From the cell containing the given text, extract its center point as [x, y] coordinate. 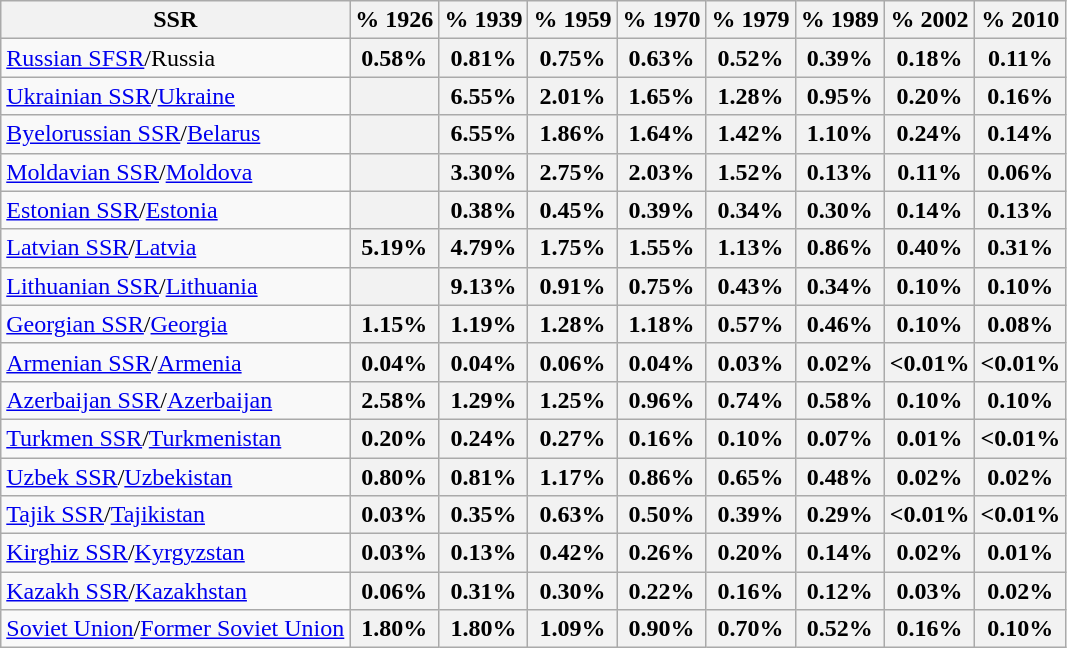
1.10% [840, 134]
0.08% [1020, 324]
0.29% [840, 515]
1.19% [484, 324]
Lithuanian SSR/Lithuania [176, 286]
% 2002 [930, 20]
9.13% [484, 286]
0.80% [394, 477]
1.65% [662, 96]
Russian SFSR/Russia [176, 58]
% 1926 [394, 20]
1.55% [662, 248]
0.26% [662, 553]
0.42% [572, 553]
% 1939 [484, 20]
1.42% [750, 134]
Uzbek SSR/Uzbekistan [176, 477]
% 1959 [572, 20]
0.43% [750, 286]
3.30% [484, 172]
SSR [176, 20]
4.79% [484, 248]
Azerbaijan SSR/Azerbaijan [176, 400]
0.38% [484, 210]
1.15% [394, 324]
1.17% [572, 477]
0.65% [750, 477]
% 1979 [750, 20]
1.18% [662, 324]
0.57% [750, 324]
0.45% [572, 210]
Soviet Union/Former Soviet Union [176, 629]
% 2010 [1020, 20]
Kirghiz SSR/Kyrgyzstan [176, 553]
0.96% [662, 400]
Kazakh SSR/Kazakhstan [176, 591]
Byelorussian SSR/Belarus [176, 134]
2.01% [572, 96]
0.95% [840, 96]
% 1989 [840, 20]
1.25% [572, 400]
1.75% [572, 248]
0.18% [930, 58]
Ukrainian SSR/Ukraine [176, 96]
0.22% [662, 591]
0.40% [930, 248]
0.70% [750, 629]
0.50% [662, 515]
2.03% [662, 172]
Turkmen SSR/Turkmenistan [176, 438]
1.29% [484, 400]
0.91% [572, 286]
5.19% [394, 248]
Latvian SSR/Latvia [176, 248]
2.58% [394, 400]
1.52% [750, 172]
1.13% [750, 248]
0.48% [840, 477]
1.86% [572, 134]
1.64% [662, 134]
0.35% [484, 515]
% 1970 [662, 20]
Estonian SSR/Estonia [176, 210]
2.75% [572, 172]
0.46% [840, 324]
0.12% [840, 591]
1.09% [572, 629]
Georgian SSR/Georgia [176, 324]
0.90% [662, 629]
Tajik SSR/Tajikistan [176, 515]
0.74% [750, 400]
Moldavian SSR/Moldova [176, 172]
0.07% [840, 438]
0.27% [572, 438]
Armenian SSR/Armenia [176, 362]
